Return [x, y] of the center of cell containing provided text 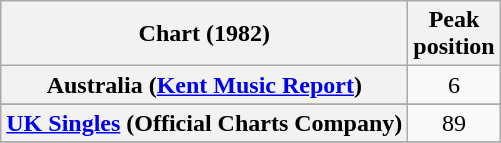
UK Singles (Official Charts Company) [204, 123]
6 [454, 85]
Peakposition [454, 34]
Chart (1982) [204, 34]
89 [454, 123]
Australia (Kent Music Report) [204, 85]
